Detect which cell encompasses the target text, then output its [x, y] center coordinate. 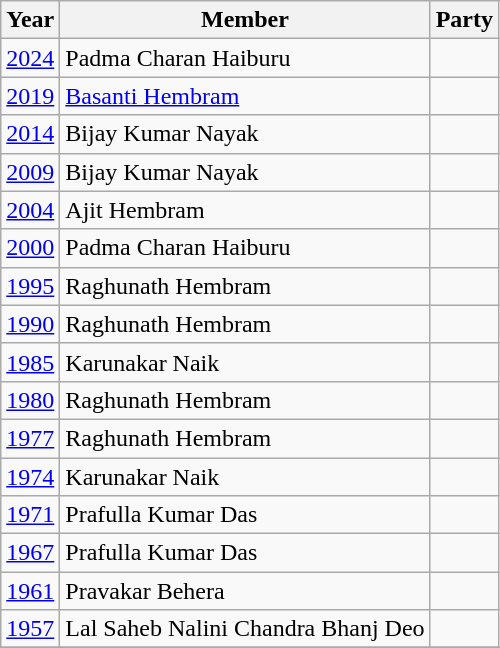
1985 [30, 362]
Basanti Hembram [245, 96]
1961 [30, 591]
2004 [30, 210]
2024 [30, 58]
2014 [30, 134]
1971 [30, 515]
1980 [30, 400]
1957 [30, 629]
Ajit Hembram [245, 210]
1977 [30, 438]
Party [464, 20]
1974 [30, 477]
Year [30, 20]
Member [245, 20]
1995 [30, 286]
1967 [30, 553]
2000 [30, 248]
Lal Saheb Nalini Chandra Bhanj Deo [245, 629]
1990 [30, 324]
2019 [30, 96]
2009 [30, 172]
Pravakar Behera [245, 591]
